Locate the cell with the specified text and output its [X, Y] center coordinate. 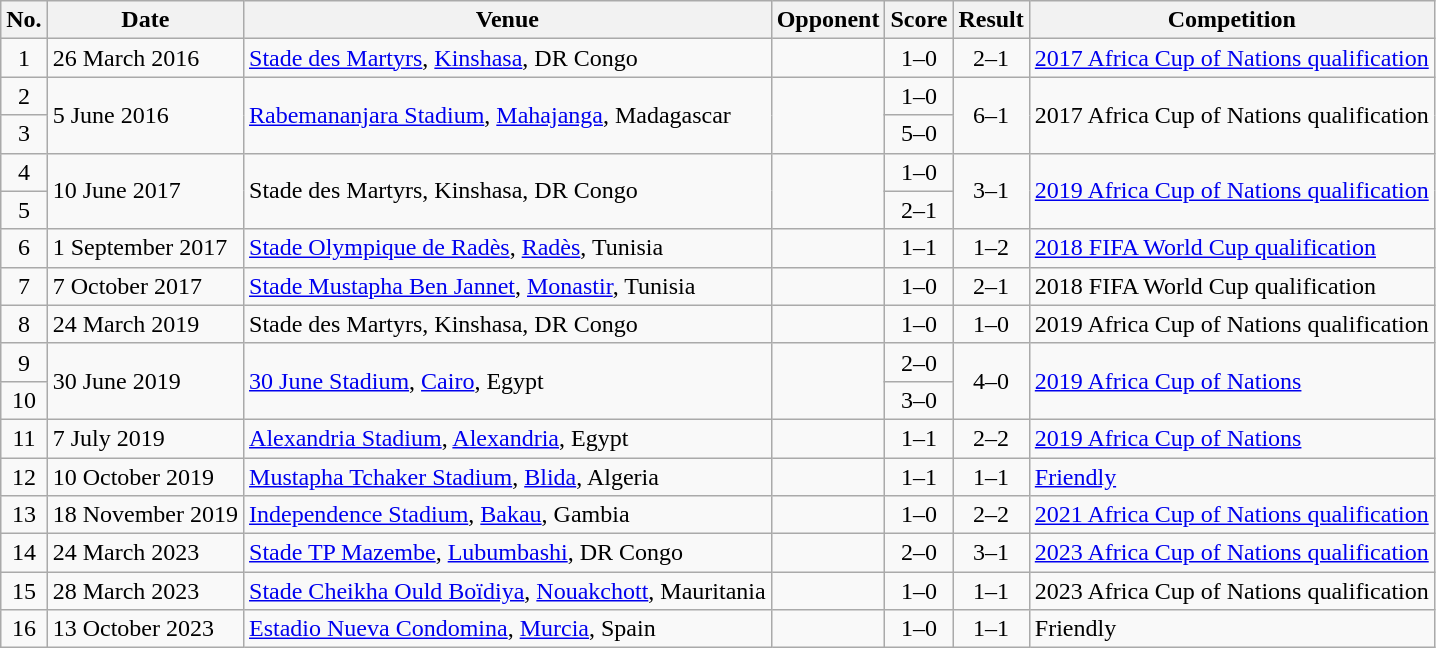
10 October 2019 [145, 477]
Stade Olympique de Radès, Radès, Tunisia [508, 248]
Rabemananjara Stadium, Mahajanga, Madagascar [508, 115]
Result [991, 20]
26 March 2016 [145, 58]
2 [24, 96]
28 March 2023 [145, 591]
11 [24, 438]
7 [24, 286]
9 [24, 362]
7 July 2019 [145, 438]
5 [24, 210]
16 [24, 629]
1–2 [991, 248]
Stade Cheikha Ould Boïdiya, Nouakchott, Mauritania [508, 591]
3 [24, 134]
10 [24, 400]
1 September 2017 [145, 248]
Score [919, 20]
Estadio Nueva Condomina, Murcia, Spain [508, 629]
7 October 2017 [145, 286]
4–0 [991, 381]
18 November 2019 [145, 515]
No. [24, 20]
Stade TP Mazembe, Lubumbashi, DR Congo [508, 553]
1 [24, 58]
8 [24, 324]
14 [24, 553]
24 March 2019 [145, 324]
30 June Stadium, Cairo, Egypt [508, 381]
Alexandria Stadium, Alexandria, Egypt [508, 438]
24 March 2023 [145, 553]
4 [24, 172]
30 June 2019 [145, 381]
13 October 2023 [145, 629]
10 June 2017 [145, 191]
Venue [508, 20]
Competition [1232, 20]
Stade Mustapha Ben Jannet, Monastir, Tunisia [508, 286]
5 June 2016 [145, 115]
5–0 [919, 134]
3–0 [919, 400]
12 [24, 477]
Independence Stadium, Bakau, Gambia [508, 515]
Date [145, 20]
13 [24, 515]
6 [24, 248]
6–1 [991, 115]
2021 Africa Cup of Nations qualification [1232, 515]
15 [24, 591]
Mustapha Tchaker Stadium, Blida, Algeria [508, 477]
Opponent [828, 20]
